Locate the cell with the specified text and output its [x, y] center coordinate. 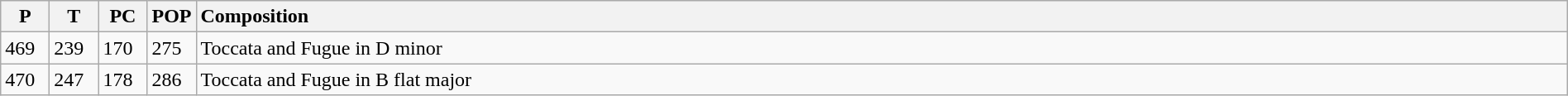
469 [25, 48]
275 [172, 48]
170 [122, 48]
PC [122, 17]
P [25, 17]
Toccata and Fugue in B flat major [882, 79]
470 [25, 79]
Toccata and Fugue in D minor [882, 48]
Composition [882, 17]
POP [172, 17]
239 [74, 48]
178 [122, 79]
247 [74, 79]
T [74, 17]
286 [172, 79]
